Return [x, y] of the center of cell containing provided text 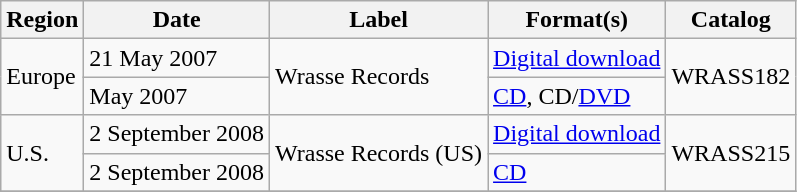
CD [577, 172]
Region [42, 20]
Wrasse Records [379, 77]
Europe [42, 77]
Wrasse Records (US) [379, 153]
Format(s) [577, 20]
U.S. [42, 153]
Label [379, 20]
Date [177, 20]
May 2007 [177, 96]
21 May 2007 [177, 58]
WRASS215 [731, 153]
CD, CD/DVD [577, 96]
WRASS182 [731, 77]
Catalog [731, 20]
